Output the (X, Y) coordinate of the center of the cell containing the given text.  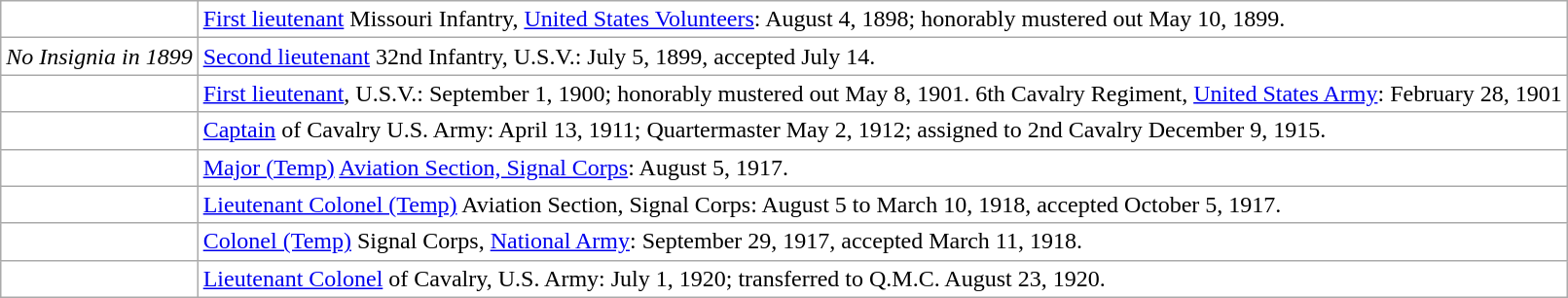
Second lieutenant 32nd Infantry, U.S.V.: July 5, 1899, accepted July 14. (882, 56)
Captain of Cavalry U.S. Army: April 13, 1911; Quartermaster May 2, 1912; assigned to 2nd Cavalry December 9, 1915. (882, 130)
First lieutenant, U.S.V.: September 1, 1900; honorably mustered out May 8, 1901. 6th Cavalry Regiment, United States Army: February 28, 1901 (882, 93)
No Insignia in 1899 (99, 56)
Lieutenant Colonel of Cavalry, U.S. Army: July 1, 1920; transferred to Q.M.C. August 23, 1920. (882, 279)
Colonel (Temp) Signal Corps, National Army: September 29, 1917, accepted March 11, 1918. (882, 242)
Major (Temp) Aviation Section, Signal Corps: August 5, 1917. (882, 168)
Lieutenant Colonel (Temp) Aviation Section, Signal Corps: August 5 to March 10, 1918, accepted October 5, 1917. (882, 205)
First lieutenant Missouri Infantry, United States Volunteers: August 4, 1898; honorably mustered out May 10, 1899. (882, 19)
